Search for the cell housing the specified text and yield its [x, y] center coordinate. 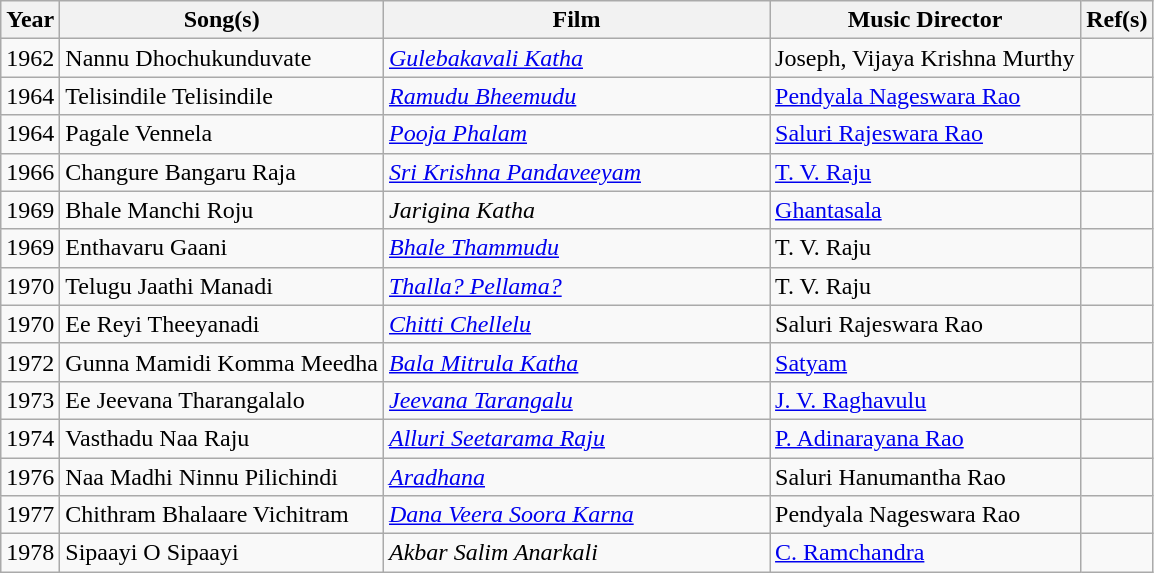
P. Adinarayana Rao [926, 438]
Telisindile Telisindile [222, 96]
1962 [30, 58]
Alluri Seetarama Raju [576, 438]
1974 [30, 438]
Gunna Mamidi Komma Meedha [222, 362]
Vasthadu Naa Raju [222, 438]
Thalla? Pellama? [576, 286]
Jeevana Tarangalu [576, 400]
Chitti Chellelu [576, 324]
Joseph, Vijaya Krishna Murthy [926, 58]
Ee Jeevana Tharangalalo [222, 400]
Sri Krishna Pandaveeyam [576, 172]
Bala Mitrula Katha [576, 362]
Saluri Hanumantha Rao [926, 477]
Chithram Bhalaare Vichitram [222, 515]
Changure Bangaru Raja [222, 172]
Enthavaru Gaani [222, 248]
C. Ramchandra [926, 553]
Pooja Phalam [576, 134]
Ghantasala [926, 210]
1977 [30, 515]
Naa Madhi Ninnu Pilichindi [222, 477]
Year [30, 20]
Sipaayi O Sipaayi [222, 553]
1972 [30, 362]
Dana Veera Soora Karna [576, 515]
Music Director [926, 20]
1973 [30, 400]
1966 [30, 172]
Satyam [926, 362]
Jarigina Katha [576, 210]
Bhale Manchi Roju [222, 210]
1978 [30, 553]
1976 [30, 477]
Bhale Thammudu [576, 248]
Pagale Vennela [222, 134]
Song(s) [222, 20]
Telugu Jaathi Manadi [222, 286]
Film [576, 20]
Ref(s) [1117, 20]
Ee Reyi Theeyanadi [222, 324]
Gulebakavali Katha [576, 58]
Ramudu Bheemudu [576, 96]
Aradhana [576, 477]
Nannu Dhochukunduvate [222, 58]
Akbar Salim Anarkali [576, 553]
J. V. Raghavulu [926, 400]
